Extract the (X, Y) coordinate from the center of the cell holding the provided text.  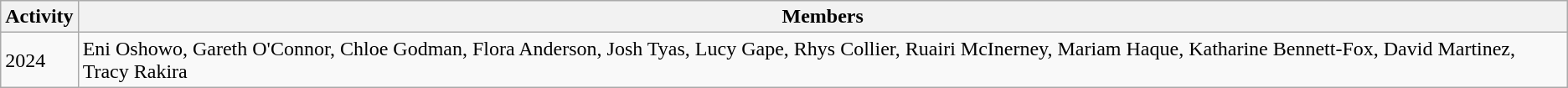
Activity (39, 17)
2024 (39, 60)
Members (823, 17)
